For the text-containing cell, return its midpoint in (X, Y) coordinate format. 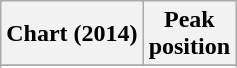
Chart (2014) (72, 34)
Peakposition (189, 34)
